Identify which cell holds the provided text, then report its (x, y) central coordinate. 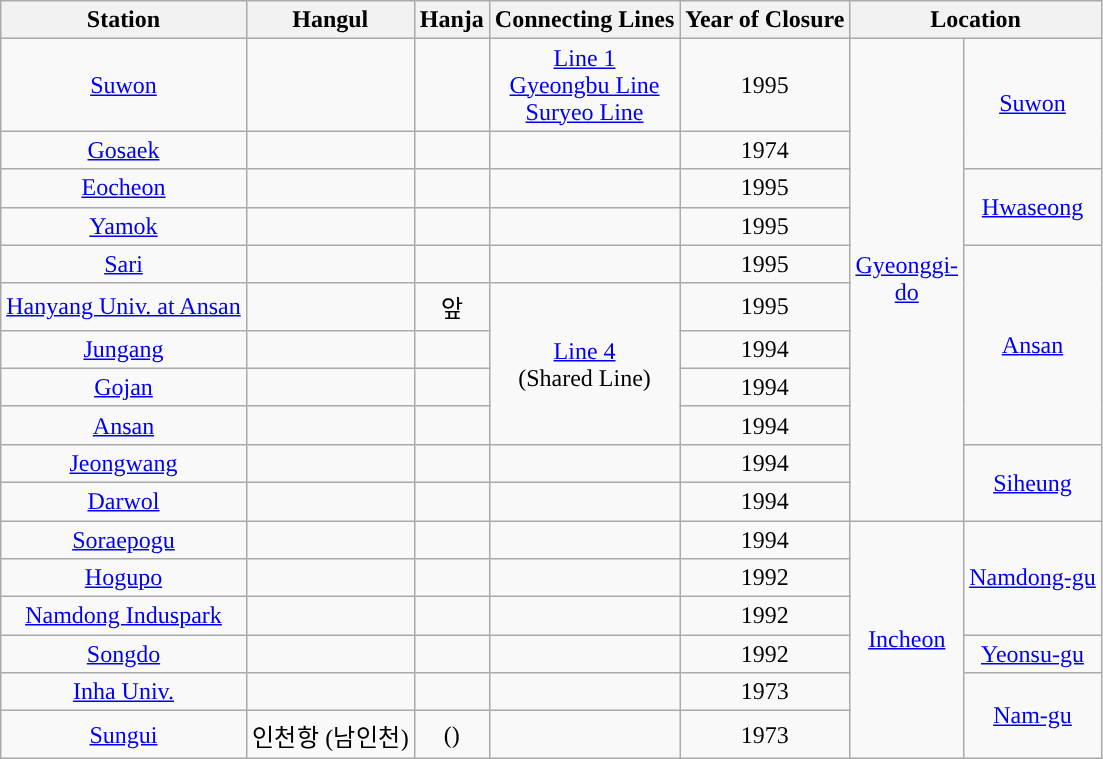
Hwaseong (1033, 207)
Gojan (124, 387)
1974 (765, 150)
Jeongwang (124, 463)
Gosaek (124, 150)
Hogupo (124, 578)
Year of Closure (765, 20)
() (452, 734)
Hanyang Univ. at Ansan (124, 306)
Soraepogu (124, 539)
Station (124, 20)
Hanja (452, 20)
Line 1Gyeongbu LineSuryeo Line (584, 85)
Eocheon (124, 188)
Jungang (124, 349)
Darwol (124, 501)
Line 4(Shared Line) (584, 364)
Nam-gu (1033, 716)
Gyeonggi-do (907, 280)
Location (976, 20)
Connecting Lines (584, 20)
앞 (452, 306)
Siheung (1033, 482)
Incheon (907, 638)
인천항 (남인천) (330, 734)
Yamok (124, 226)
Namdong Induspark (124, 616)
Songdo (124, 654)
Sungui (124, 734)
Yeonsu-gu (1033, 654)
Sari (124, 264)
Namdong-gu (1033, 577)
Hangul (330, 20)
Inha Univ. (124, 692)
